From the cell containing the given text, extract its center point as (X, Y) coordinate. 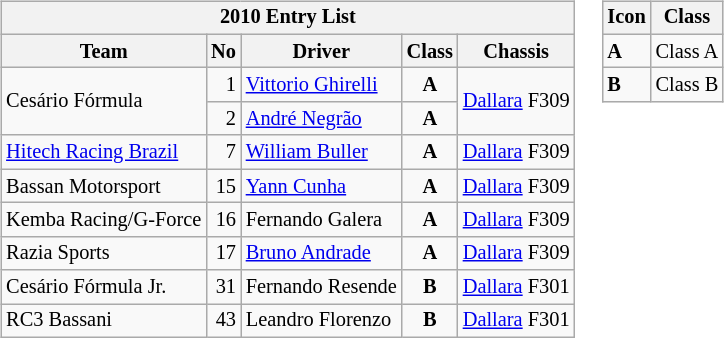
16 (224, 220)
Cesário Fórmula Jr. (104, 287)
Leandro Florenzo (322, 321)
André Negrão (322, 119)
Cesário Fórmula (104, 102)
43 (224, 321)
Chassis (516, 51)
Driver (322, 51)
Vittorio Ghirelli (322, 85)
Yann Cunha (322, 186)
William Buller (322, 152)
RC3 Bassani (104, 321)
15 (224, 186)
Bruno Andrade (322, 253)
Bassan Motorsport (104, 186)
Team (104, 51)
1 (224, 85)
2 (224, 119)
Fernando Resende (322, 287)
No (224, 51)
Icon (626, 18)
Hitech Racing Brazil (104, 152)
Class B (688, 85)
2010 Entry List (288, 18)
31 (224, 287)
Razia Sports (104, 253)
Class A (688, 51)
Kemba Racing/G-Force (104, 220)
17 (224, 253)
7 (224, 152)
Fernando Galera (322, 220)
